Return [X, Y] of the center of cell containing provided text 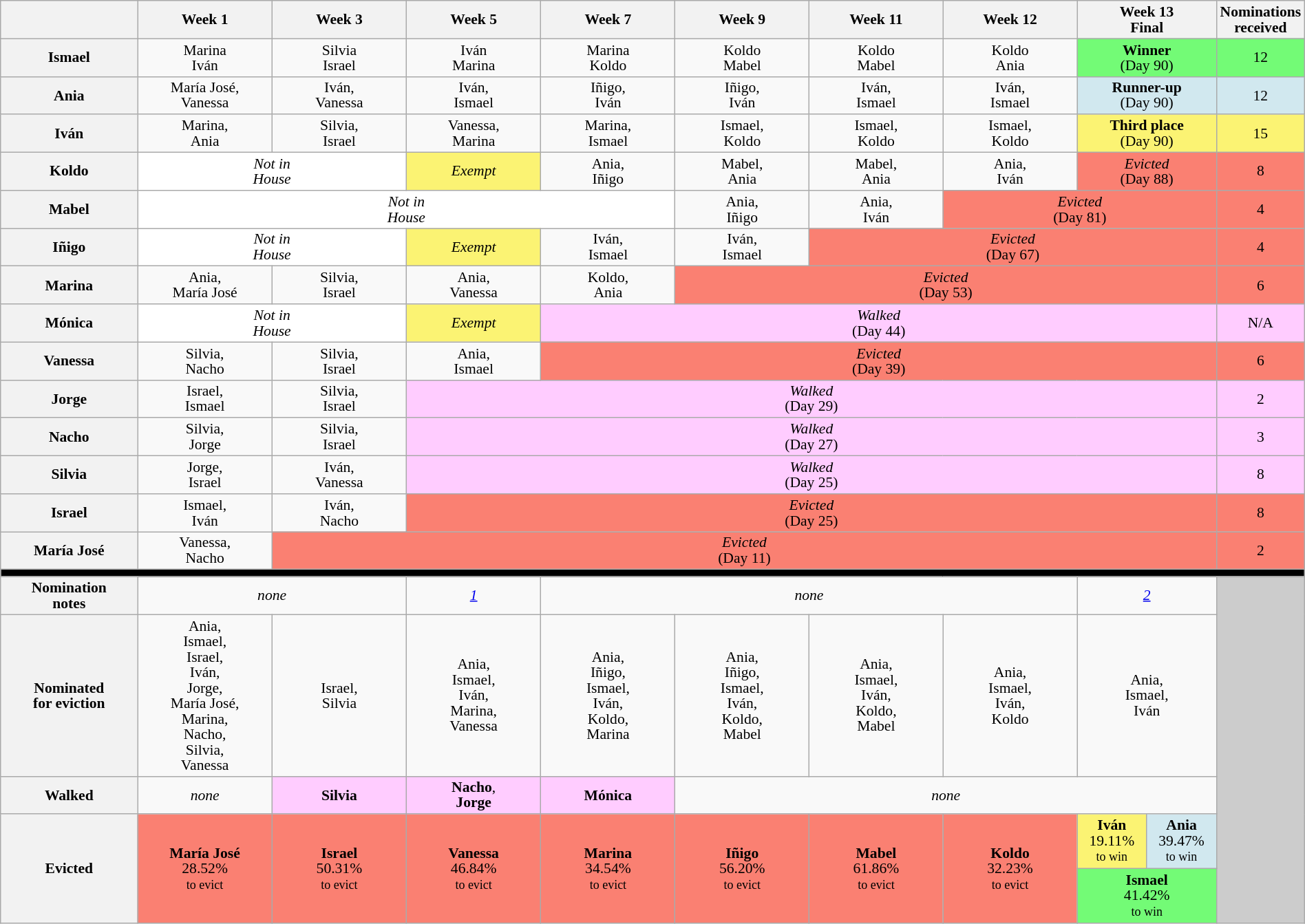
Ania [69, 95]
Evicted(Day 53) [946, 285]
Marina,Ania [205, 133]
Winner(Day 90) [1147, 58]
Iñigo56.20%to evict [742, 869]
Mabel [69, 209]
Ania,Ismael,Iván,Marina,Vanessa [474, 695]
Marina34.54%to evict [608, 869]
Week 9 [742, 19]
Jorge,Israel [205, 475]
Walked(Day 27) [811, 438]
Israel,Silvia [339, 695]
Vanessa,Nacho [205, 550]
Vanessa46.84%to evict [474, 869]
Walked(Day 25) [811, 475]
Ania,Ismael,Iván,Koldo,Mabel [877, 695]
Nacho,Jorge [474, 795]
Ania,María José [205, 285]
MarinaIván [205, 58]
Iñigo [69, 248]
Ania,Ismael,Israel,Iván,Jorge,María José,Marina,Nacho,Silvia,Vanessa [205, 695]
IvánMarina [474, 58]
Vanessa [69, 361]
Iván19.11%to win [1112, 842]
Week 5 [474, 19]
15 [1260, 133]
Week 1 [205, 19]
Koldo32.23%to evict [1010, 869]
Koldo [69, 172]
Walked(Day 44) [879, 323]
Iván [69, 133]
Jorge [69, 399]
1 [474, 596]
Ismael41.42%to win [1147, 896]
Week 13Final [1147, 19]
Iván,Nacho [339, 513]
Week 7 [608, 19]
3 [1260, 438]
Israel50.31%to evict [339, 869]
Koldo,Ania [608, 285]
Ania,Ismael [474, 361]
Third place(Day 90) [1147, 133]
Ania,Iñigo,Ismael,Iván,Koldo,Mabel [742, 695]
N/A [1260, 323]
Ania39.47%to win [1182, 842]
María José28.52%to evict [205, 869]
Ismael [69, 58]
Evicted(Day 25) [811, 513]
Walked(Day 29) [811, 399]
Nacho [69, 438]
Runner-up(Day 90) [1147, 95]
Silvia,Jorge [205, 438]
Israel [69, 513]
Nominationnotes [69, 596]
Ania,Ismael,Iván,Koldo [1010, 695]
Silvia,Nacho [205, 361]
María José [69, 550]
Ania,Ismael,Iván [1147, 695]
Evicted(Day 67) [1013, 248]
Nominatedfor eviction [69, 695]
Israel,Ismael [205, 399]
KoldoAnia [1010, 58]
Evicted(Day 81) [1079, 209]
María José,Vanessa [205, 95]
Ismael,Iván [205, 513]
Walked [69, 795]
Ania,Iñigo,Ismael,Iván,Koldo,Marina [608, 695]
MarinaKoldo [608, 58]
Week 11 [877, 19]
Week 12 [1010, 19]
Marina [69, 285]
Ania,Vanessa [474, 285]
Nominations received [1260, 19]
Evicted(Day 88) [1147, 172]
Week 3 [339, 19]
Evicted(Day 39) [879, 361]
Vanessa,Marina [474, 133]
Mabel61.86%to evict [877, 869]
Evicted [69, 869]
SilviaIsrael [339, 58]
Marina,Ismael [608, 133]
Evicted(Day 11) [744, 550]
